Extract the [X, Y] coordinate from the center of the cell holding the provided text.  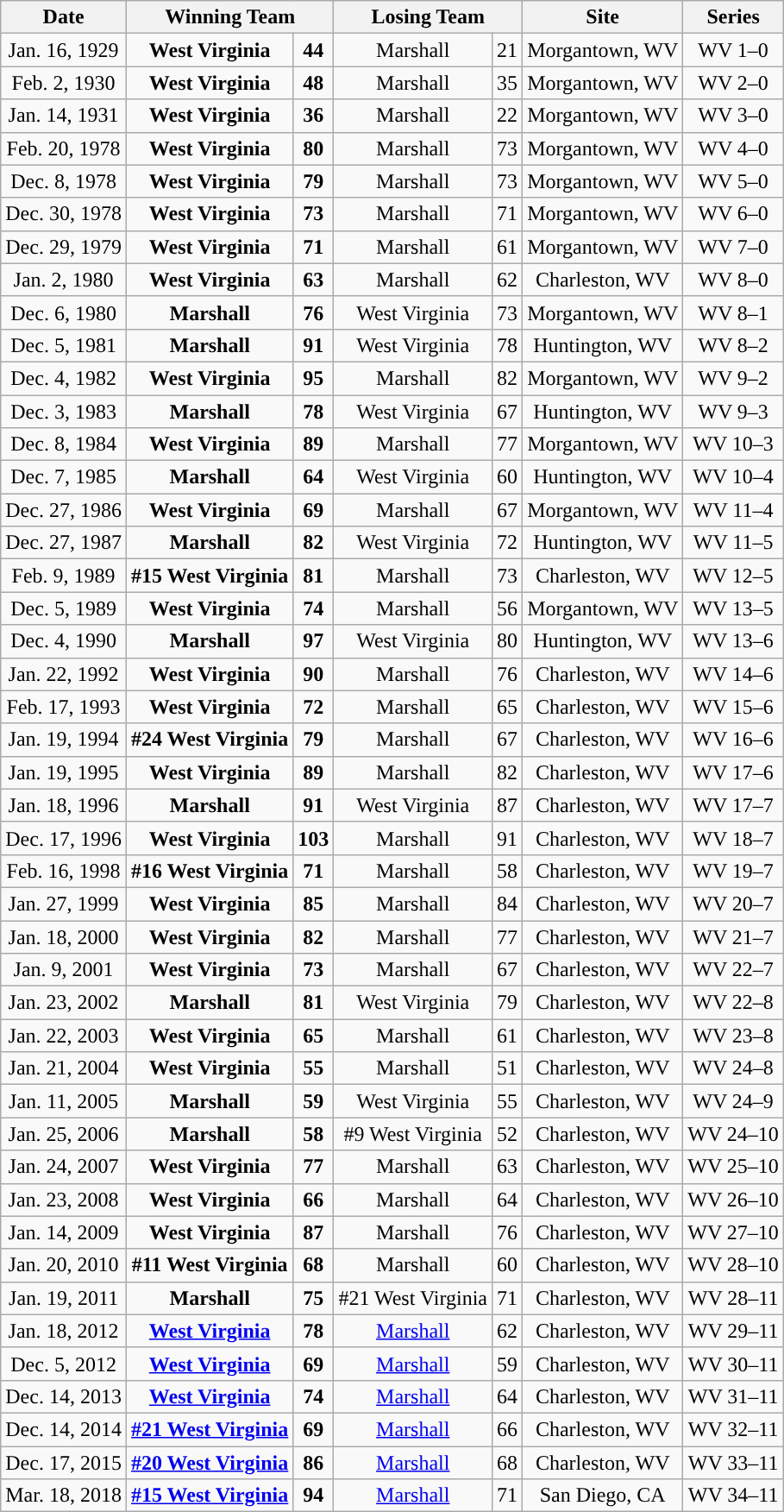
103 [314, 838]
48 [314, 83]
Dec. 30, 1978 [64, 214]
Jan. 9, 2001 [64, 970]
WV 33–11 [733, 1463]
WV 13–5 [733, 608]
WV 6–0 [733, 214]
75 [314, 1298]
WV 3–0 [733, 116]
WV 11–5 [733, 543]
WV 24–8 [733, 1068]
WV 25–10 [733, 1167]
52 [507, 1134]
85 [314, 904]
Dec. 17, 1996 [64, 838]
WV 18–7 [733, 838]
WV 2–0 [733, 83]
95 [314, 378]
Dec. 5, 1981 [64, 345]
WV 28–11 [733, 1298]
WV 24–9 [733, 1101]
Winning Team [229, 17]
Site [603, 17]
Dec. 5, 2012 [64, 1364]
WV 21–7 [733, 936]
#24 West Virginia [209, 740]
84 [507, 904]
Dec. 5, 1989 [64, 608]
#16 West Virginia [209, 871]
Jan. 18, 1996 [64, 805]
WV 8–2 [733, 345]
#9 West Virginia [413, 1134]
Feb. 16, 1998 [64, 871]
Feb. 9, 1989 [64, 576]
Feb. 2, 1930 [64, 83]
35 [507, 83]
Jan. 18, 2000 [64, 936]
Dec. 14, 2013 [64, 1396]
Jan. 24, 2007 [64, 1167]
WV 8–1 [733, 312]
Feb. 20, 1978 [64, 148]
Jan. 19, 1995 [64, 772]
WV 30–11 [733, 1364]
Jan. 25, 2006 [64, 1134]
WV 32–11 [733, 1429]
Feb. 17, 1993 [64, 707]
WV 5–0 [733, 181]
WV 10–3 [733, 444]
22 [507, 116]
Jan. 27, 1999 [64, 904]
Jan. 19, 1994 [64, 740]
WV 8–0 [733, 280]
WV 22–8 [733, 1003]
Date [64, 17]
San Diego, CA [603, 1496]
Dec. 14, 2014 [64, 1429]
Jan. 19, 2011 [64, 1298]
Dec. 3, 1983 [64, 412]
Jan. 18, 2012 [64, 1331]
Jan. 23, 2008 [64, 1200]
97 [314, 641]
WV 31–11 [733, 1396]
WV 11–4 [733, 510]
WV 16–6 [733, 740]
51 [507, 1068]
Dec. 8, 1984 [64, 444]
Series [733, 17]
WV 34–11 [733, 1496]
Dec. 4, 1982 [64, 378]
WV 19–7 [733, 871]
WV 4–0 [733, 148]
WV 26–10 [733, 1200]
WV 24–10 [733, 1134]
Dec. 4, 1990 [64, 641]
Dec. 29, 1979 [64, 247]
Jan. 14, 2009 [64, 1232]
WV 23–8 [733, 1036]
44 [314, 50]
Jan. 23, 2002 [64, 1003]
Jan. 14, 1931 [64, 116]
Dec. 17, 2015 [64, 1463]
86 [314, 1463]
Mar. 18, 2018 [64, 1496]
Jan. 16, 1929 [64, 50]
WV 17–7 [733, 805]
WV 13–6 [733, 641]
Jan. 2, 1980 [64, 280]
#20 West Virginia [209, 1463]
94 [314, 1496]
#11 West Virginia [209, 1265]
WV 9–3 [733, 412]
90 [314, 674]
WV 20–7 [733, 904]
WV 15–6 [733, 707]
WV 29–11 [733, 1331]
WV 14–6 [733, 674]
Jan. 21, 2004 [64, 1068]
Jan. 22, 1992 [64, 674]
WV 27–10 [733, 1232]
Dec. 27, 1987 [64, 543]
WV 12–5 [733, 576]
56 [507, 608]
Dec. 7, 1985 [64, 477]
21 [507, 50]
Dec. 8, 1978 [64, 181]
36 [314, 116]
WV 10–4 [733, 477]
Dec. 27, 1986 [64, 510]
Dec. 6, 1980 [64, 312]
WV 17–6 [733, 772]
Jan. 20, 2010 [64, 1265]
Jan. 22, 2003 [64, 1036]
WV 22–7 [733, 970]
Jan. 11, 2005 [64, 1101]
WV 28–10 [733, 1265]
Losing Team [428, 17]
WV 9–2 [733, 378]
WV 7–0 [733, 247]
WV 1–0 [733, 50]
